Return (x, y) of the center of cell containing provided text 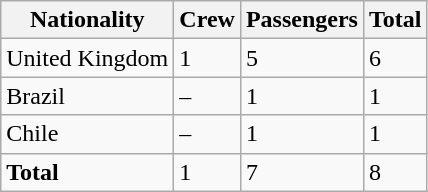
Chile (88, 134)
Crew (208, 20)
Brazil (88, 96)
United Kingdom (88, 58)
Passengers (302, 20)
7 (302, 172)
6 (395, 58)
5 (302, 58)
8 (395, 172)
Nationality (88, 20)
